Extract the [x, y] coordinate from the center of the cell holding the provided text.  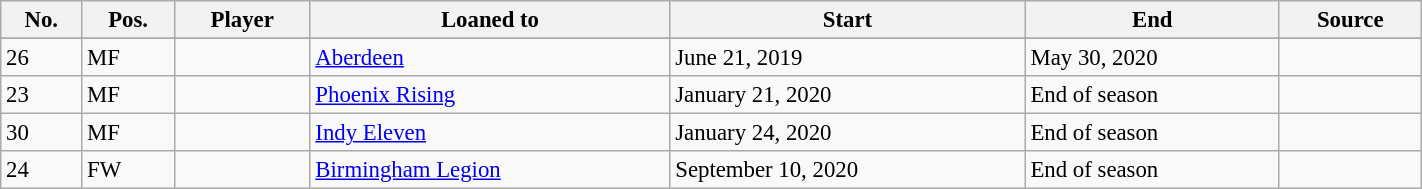
Birmingham Legion [490, 170]
June 21, 2019 [848, 58]
Phoenix Rising [490, 95]
May 30, 2020 [1152, 58]
FW [128, 170]
Player [242, 20]
23 [42, 95]
Source [1350, 20]
End [1152, 20]
26 [42, 58]
30 [42, 133]
January 21, 2020 [848, 95]
Loaned to [490, 20]
24 [42, 170]
Start [848, 20]
Pos. [128, 20]
No. [42, 20]
September 10, 2020 [848, 170]
Aberdeen [490, 58]
January 24, 2020 [848, 133]
Indy Eleven [490, 133]
